Identify which cell holds the provided text, then report its (X, Y) central coordinate. 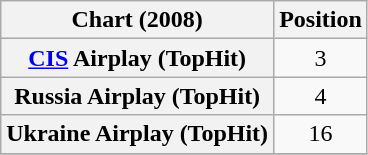
Chart (2008) (138, 20)
3 (321, 58)
CIS Airplay (TopHit) (138, 58)
16 (321, 134)
4 (321, 96)
Position (321, 20)
Russia Airplay (TopHit) (138, 96)
Ukraine Airplay (TopHit) (138, 134)
